Determine the [X, Y] coordinate at the center of the cell enclosing the given text.  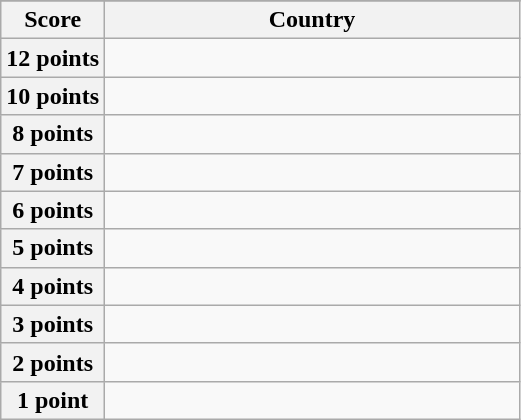
6 points [53, 210]
12 points [53, 58]
Country [312, 20]
1 point [53, 400]
Score [53, 20]
2 points [53, 362]
10 points [53, 96]
8 points [53, 134]
7 points [53, 172]
4 points [53, 286]
3 points [53, 324]
5 points [53, 248]
